Capture the cell that displays the provided text and extract its (x, y) central coordinate. 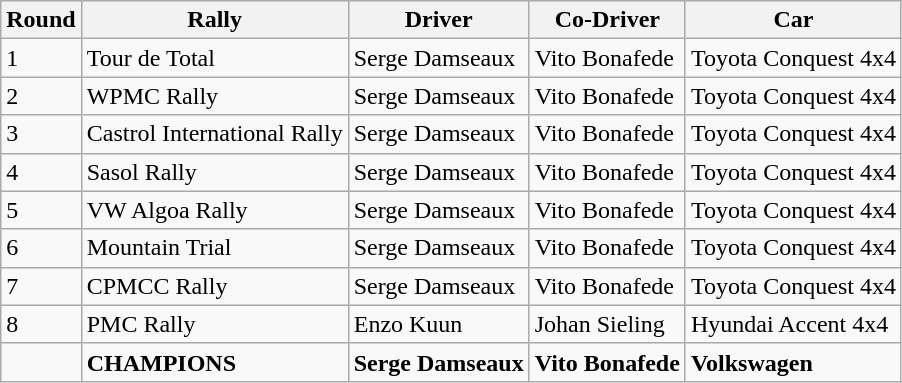
5 (41, 210)
3 (41, 134)
CHAMPIONS (214, 362)
Car (793, 20)
1 (41, 58)
8 (41, 324)
Johan Sieling (607, 324)
Sasol Rally (214, 172)
4 (41, 172)
Volkswagen (793, 362)
Castrol International Rally (214, 134)
Co-Driver (607, 20)
PMC Rally (214, 324)
Driver (438, 20)
VW Algoa Rally (214, 210)
Mountain Trial (214, 248)
Tour de Total (214, 58)
Rally (214, 20)
2 (41, 96)
6 (41, 248)
Enzo Kuun (438, 324)
7 (41, 286)
Hyundai Accent 4x4 (793, 324)
CPMCC Rally (214, 286)
Round (41, 20)
WPMC Rally (214, 96)
